Search for the cell housing the specified text and yield its [X, Y] center coordinate. 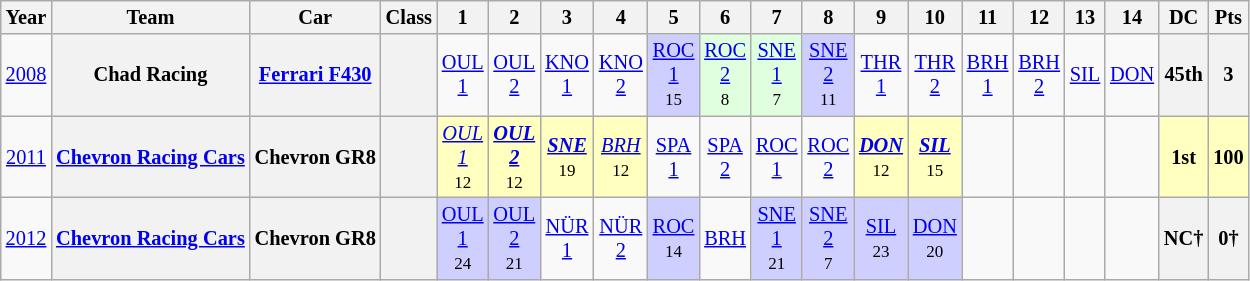
2012 [26, 238]
13 [1085, 17]
1st [1184, 157]
Team [150, 17]
OUL112 [463, 157]
DC [1184, 17]
1 [463, 17]
NÜR1 [567, 238]
SNE19 [567, 157]
Ferrari F430 [316, 75]
NC† [1184, 238]
KNO2 [621, 75]
6 [725, 17]
SIL23 [881, 238]
14 [1132, 17]
10 [935, 17]
8 [828, 17]
100 [1228, 157]
OUL124 [463, 238]
SPA2 [725, 157]
NÜR2 [621, 238]
SPA1 [674, 157]
11 [988, 17]
OUL1 [463, 75]
ROC2 [828, 157]
BRH1 [988, 75]
2011 [26, 157]
THR1 [881, 75]
OUL2 [514, 75]
45th [1184, 75]
DON12 [881, 157]
Pts [1228, 17]
DON20 [935, 238]
Chad Racing [150, 75]
SIL [1085, 75]
OUL221 [514, 238]
SNE121 [777, 238]
ROC14 [674, 238]
ROC1 [777, 157]
BRH2 [1039, 75]
ROC115 [674, 75]
SNE211 [828, 75]
Class [409, 17]
9 [881, 17]
4 [621, 17]
SIL15 [935, 157]
BRH [725, 238]
12 [1039, 17]
0† [1228, 238]
2008 [26, 75]
KNO1 [567, 75]
DON [1132, 75]
THR2 [935, 75]
ROC28 [725, 75]
7 [777, 17]
Year [26, 17]
SNE17 [777, 75]
OUL212 [514, 157]
Car [316, 17]
SNE27 [828, 238]
5 [674, 17]
BRH12 [621, 157]
2 [514, 17]
